From the cell containing the given text, extract its center point as (X, Y) coordinate. 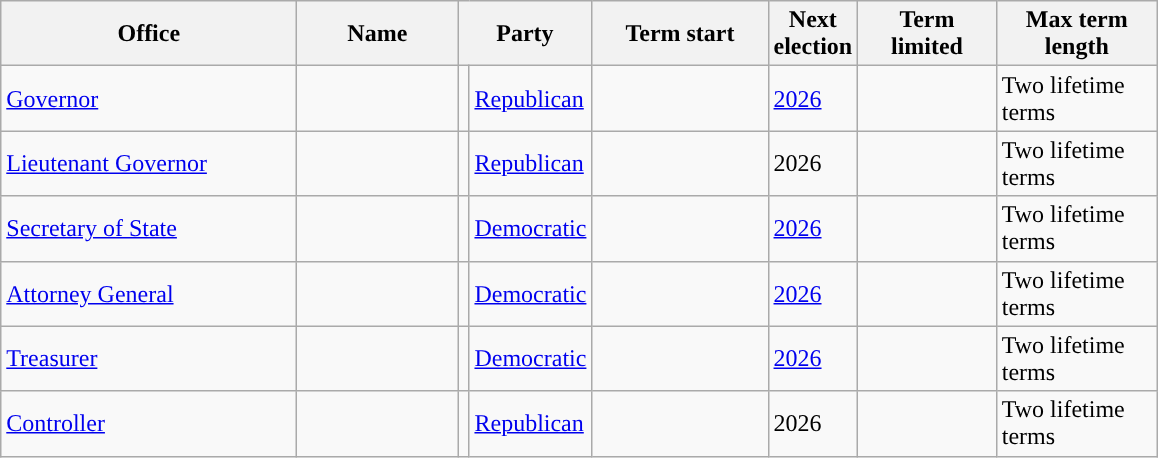
Max term length (1076, 34)
Party (525, 34)
Name (378, 34)
Next election (813, 34)
Attorney General (149, 294)
Treasurer (149, 358)
Controller (149, 424)
Term start (680, 34)
Lieutenant Governor (149, 164)
Term limited (928, 34)
Office (149, 34)
Governor (149, 98)
Secretary of State (149, 228)
